Detect which cell encompasses the target text, then output its [x, y] center coordinate. 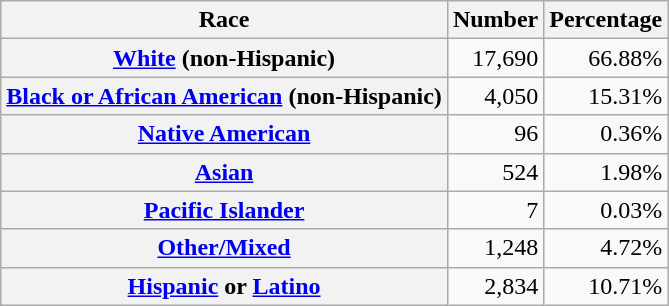
0.36% [606, 134]
10.71% [606, 286]
Pacific Islander [224, 210]
Percentage [606, 20]
1,248 [495, 248]
Other/Mixed [224, 248]
2,834 [495, 286]
17,690 [495, 58]
7 [495, 210]
4,050 [495, 96]
Number [495, 20]
1.98% [606, 172]
White (non-Hispanic) [224, 58]
Hispanic or Latino [224, 286]
15.31% [606, 96]
96 [495, 134]
66.88% [606, 58]
Asian [224, 172]
Black or African American (non-Hispanic) [224, 96]
0.03% [606, 210]
Race [224, 20]
Native American [224, 134]
524 [495, 172]
4.72% [606, 248]
